Identify which cell holds the provided text, then report its (x, y) central coordinate. 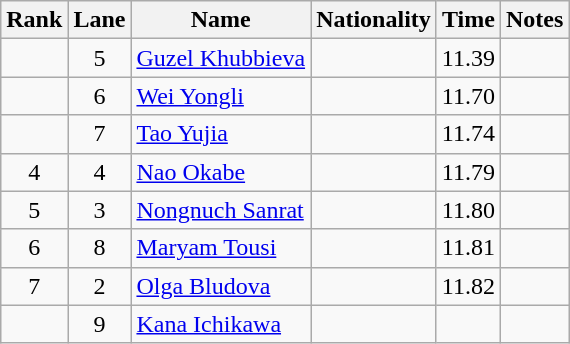
9 (100, 324)
Rank (34, 20)
Olga Bludova (221, 286)
Wei Yongli (221, 96)
11.81 (468, 248)
Lane (100, 20)
3 (100, 210)
Nongnuch Sanrat (221, 210)
11.70 (468, 96)
Nationality (374, 20)
Maryam Tousi (221, 248)
11.79 (468, 172)
Time (468, 20)
Nao Okabe (221, 172)
11.80 (468, 210)
2 (100, 286)
Name (221, 20)
Kana Ichikawa (221, 324)
11.82 (468, 286)
Tao Yujia (221, 134)
11.39 (468, 58)
Guzel Khubbieva (221, 58)
8 (100, 248)
11.74 (468, 134)
Notes (535, 20)
